Determine the (x, y) coordinate at the center of the cell enclosing the given text.  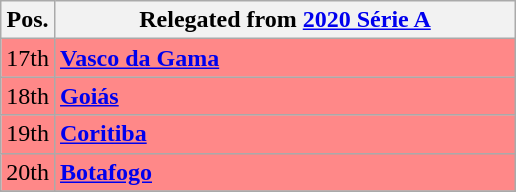
Goiás (284, 96)
17th (28, 58)
Botafogo (284, 172)
Vasco da Gama (284, 58)
Pos. (28, 20)
18th (28, 96)
19th (28, 134)
Coritiba (284, 134)
20th (28, 172)
Relegated from 2020 Série A (284, 20)
